Pinpoint the cell where the given text exists, returning its (x, y) midpoint coordinate. 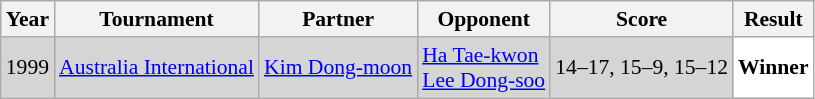
Partner (338, 19)
14–17, 15–9, 15–12 (642, 68)
1999 (28, 68)
Ha Tae-kwon Lee Dong-soo (484, 68)
Year (28, 19)
Kim Dong-moon (338, 68)
Score (642, 19)
Opponent (484, 19)
Tournament (156, 19)
Result (774, 19)
Australia International (156, 68)
Winner (774, 68)
